Pinpoint the cell where the given text exists, returning its [x, y] midpoint coordinate. 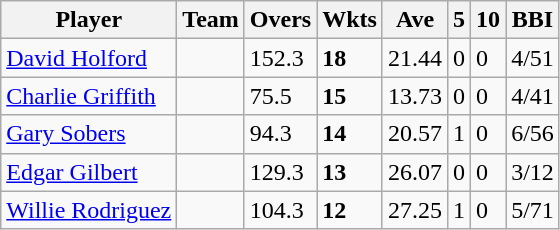
15 [350, 96]
20.57 [414, 134]
75.5 [280, 96]
6/56 [533, 134]
12 [350, 210]
5 [460, 20]
14 [350, 134]
David Holford [89, 58]
Willie Rodriguez [89, 210]
4/51 [533, 58]
13.73 [414, 96]
27.25 [414, 210]
Team [211, 20]
Overs [280, 20]
10 [488, 20]
4/41 [533, 96]
Wkts [350, 20]
5/71 [533, 210]
Gary Sobers [89, 134]
Charlie Griffith [89, 96]
Ave [414, 20]
18 [350, 58]
26.07 [414, 172]
Player [89, 20]
Edgar Gilbert [89, 172]
152.3 [280, 58]
21.44 [414, 58]
104.3 [280, 210]
129.3 [280, 172]
94.3 [280, 134]
BBI [533, 20]
13 [350, 172]
3/12 [533, 172]
